From the cell containing the given text, extract its center point as [X, Y] coordinate. 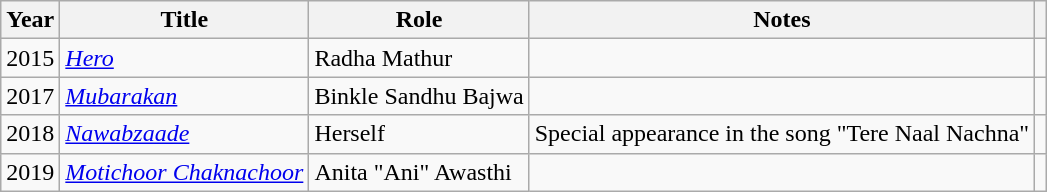
2019 [30, 172]
Radha Mathur [419, 58]
Herself [419, 134]
Mubarakan [184, 96]
2018 [30, 134]
2017 [30, 96]
Year [30, 20]
Motichoor Chaknachoor [184, 172]
Special appearance in the song "Tere Naal Nachna" [782, 134]
Title [184, 20]
Notes [782, 20]
Hero [184, 58]
Role [419, 20]
Anita "Ani" Awasthi [419, 172]
Binkle Sandhu Bajwa [419, 96]
2015 [30, 58]
Nawabzaade [184, 134]
